Scan for the cell matching the given text and deliver its (x, y) coordinate at center. 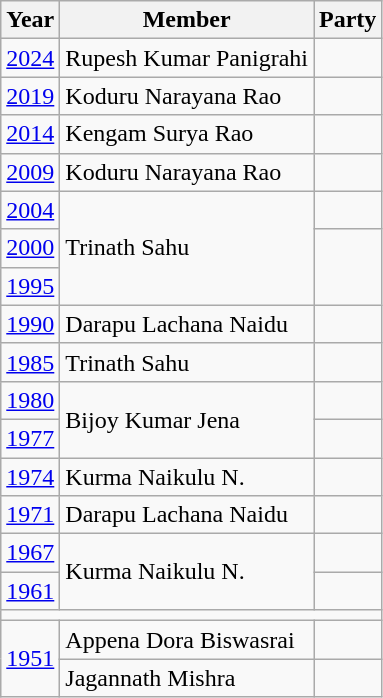
1951 (30, 659)
2019 (30, 96)
2000 (30, 248)
2014 (30, 134)
1985 (30, 362)
Member (187, 20)
2004 (30, 210)
1971 (30, 515)
2009 (30, 172)
Appena Dora Biswasrai (187, 640)
1967 (30, 553)
1974 (30, 477)
Year (30, 20)
1980 (30, 400)
Kengam Surya Rao (187, 134)
Party (348, 20)
1977 (30, 438)
Jagannath Mishra (187, 678)
Bijoy Kumar Jena (187, 419)
1990 (30, 324)
Rupesh Kumar Panigrahi (187, 58)
1995 (30, 286)
2024 (30, 58)
1961 (30, 591)
